Extract the [X, Y] coordinate from the center of the cell holding the provided text.  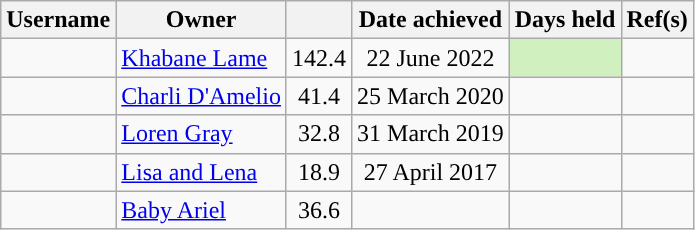
25 March 2020 [431, 96]
Loren Gray [202, 134]
31 March 2019 [431, 134]
Ref(s) [657, 20]
Days held [565, 20]
22 June 2022 [431, 58]
Khabane Lame [202, 58]
Baby Ariel [202, 210]
41.4 [318, 96]
36.6 [318, 210]
27 April 2017 [431, 172]
142.4 [318, 58]
Charli D'Amelio [202, 96]
Owner [202, 20]
18.9 [318, 172]
Username [58, 20]
Lisa and Lena [202, 172]
32.8 [318, 134]
Date achieved [431, 20]
